Provide the [x, y] coordinate of the cell's center where the given text is located.  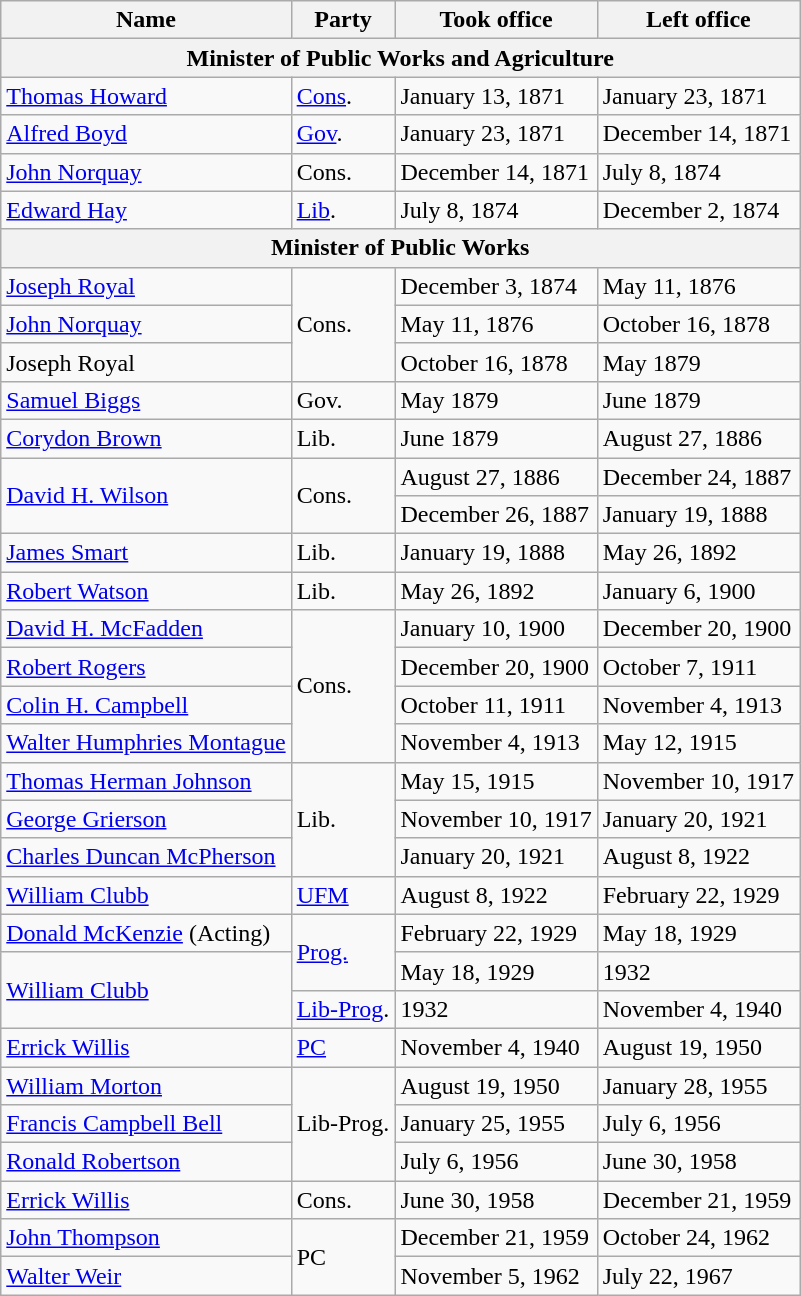
January 13, 1871 [496, 96]
December 3, 1874 [496, 286]
Charles Duncan McPherson [146, 857]
Took office [496, 20]
Ronald Robertson [146, 1162]
Prog. [343, 952]
Alfred Boyd [146, 134]
January 25, 1955 [496, 1124]
Party [343, 20]
David H. Wilson [146, 496]
October 11, 1911 [496, 705]
December 2, 1874 [698, 210]
October 24, 1962 [698, 1238]
Edward Hay [146, 210]
UFM [343, 895]
Robert Watson [146, 591]
Minister of Public Works and Agriculture [400, 58]
January 10, 1900 [496, 629]
James Smart [146, 553]
Thomas Herman Johnson [146, 781]
May 12, 1915 [698, 743]
January 28, 1955 [698, 1085]
Donald McKenzie (Acting) [146, 933]
William Morton [146, 1085]
January 6, 1900 [698, 591]
Francis Campbell Bell [146, 1124]
Left office [698, 20]
May 15, 1915 [496, 781]
November 5, 1962 [496, 1276]
David H. McFadden [146, 629]
Thomas Howard [146, 96]
Colin H. Campbell [146, 705]
Walter Humphries Montague [146, 743]
December 24, 1887 [698, 477]
December 26, 1887 [496, 515]
John Thompson [146, 1238]
Robert Rogers [146, 667]
Samuel Biggs [146, 400]
George Grierson [146, 819]
Name [146, 20]
Walter Weir [146, 1276]
July 22, 1967 [698, 1276]
October 7, 1911 [698, 667]
Minister of Public Works [400, 248]
Corydon Brown [146, 438]
